Extract the (x, y) coordinate from the center of the cell holding the provided text.  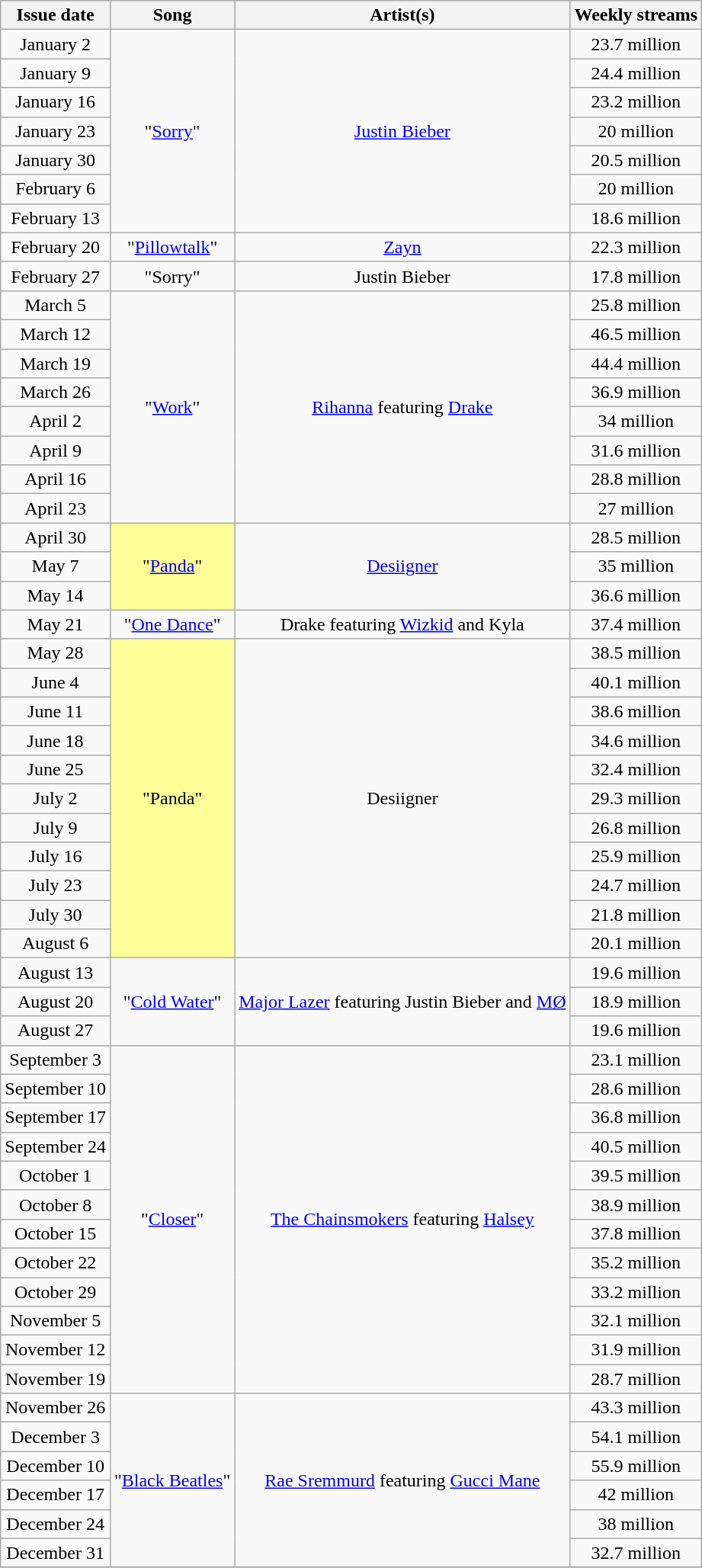
September 3 (56, 1060)
24.4 million (636, 73)
18.9 million (636, 1002)
36.8 million (636, 1117)
October 29 (56, 1292)
April 16 (56, 479)
Rihanna featuring Drake (402, 406)
32.1 million (636, 1321)
Zayn (402, 247)
January 2 (56, 44)
September 10 (56, 1089)
31.9 million (636, 1350)
March 5 (56, 305)
February 13 (56, 218)
June 18 (56, 740)
24.7 million (636, 886)
November 26 (56, 1408)
36.6 million (636, 595)
December 10 (56, 1466)
34 million (636, 422)
"One Dance" (172, 624)
October 15 (56, 1233)
37.4 million (636, 624)
May 28 (56, 653)
September 24 (56, 1146)
39.5 million (636, 1175)
"Black Beatles" (172, 1480)
August 6 (56, 944)
"Pillowtalk" (172, 247)
June 11 (56, 711)
March 26 (56, 393)
December 31 (56, 1553)
March 12 (56, 334)
February 6 (56, 189)
32.7 million (636, 1553)
44.4 million (636, 364)
April 23 (56, 508)
February 20 (56, 247)
December 24 (56, 1524)
October 8 (56, 1204)
July 23 (56, 886)
"Closer" (172, 1220)
35.2 million (636, 1262)
33.2 million (636, 1292)
43.3 million (636, 1408)
34.6 million (636, 740)
Major Lazer featuring Justin Bieber and MØ (402, 1002)
August 20 (56, 1002)
40.1 million (636, 682)
August 13 (56, 973)
September 17 (56, 1117)
25.8 million (636, 305)
32.4 million (636, 769)
54.1 million (636, 1437)
May 7 (56, 566)
22.3 million (636, 247)
21.8 million (636, 915)
January 23 (56, 131)
February 27 (56, 276)
November 5 (56, 1321)
April 9 (56, 451)
28.5 million (636, 537)
35 million (636, 566)
55.9 million (636, 1466)
40.5 million (636, 1146)
27 million (636, 508)
January 9 (56, 73)
46.5 million (636, 334)
October 1 (56, 1175)
31.6 million (636, 451)
December 3 (56, 1437)
23.1 million (636, 1060)
28.7 million (636, 1379)
July 9 (56, 827)
November 19 (56, 1379)
April 2 (56, 422)
January 30 (56, 160)
18.6 million (636, 218)
August 27 (56, 1031)
November 12 (56, 1350)
25.9 million (636, 857)
"Cold Water" (172, 1002)
Artist(s) (402, 15)
26.8 million (636, 827)
38.6 million (636, 711)
38.5 million (636, 653)
July 16 (56, 857)
Drake featuring Wizkid and Kyla (402, 624)
July 30 (56, 915)
December 17 (56, 1495)
January 16 (56, 102)
20.5 million (636, 160)
October 22 (56, 1262)
Issue date (56, 15)
28.6 million (636, 1089)
38 million (636, 1524)
May 21 (56, 624)
"Work" (172, 406)
April 30 (56, 537)
36.9 million (636, 393)
July 2 (56, 798)
Weekly streams (636, 15)
May 14 (56, 595)
20.1 million (636, 944)
28.8 million (636, 479)
42 million (636, 1495)
Song (172, 15)
June 4 (56, 682)
Rae Sremmurd featuring Gucci Mane (402, 1480)
The Chainsmokers featuring Halsey (402, 1220)
29.3 million (636, 798)
37.8 million (636, 1233)
March 19 (56, 364)
June 25 (56, 769)
17.8 million (636, 276)
23.7 million (636, 44)
38.9 million (636, 1204)
23.2 million (636, 102)
